Return [X, Y] of the center of cell containing provided text 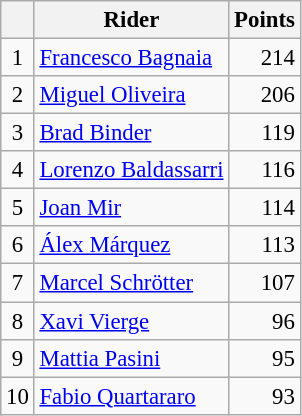
5 [18, 208]
1 [18, 58]
4 [18, 170]
107 [264, 283]
206 [264, 95]
8 [18, 321]
9 [18, 358]
10 [18, 396]
Álex Márquez [132, 245]
2 [18, 95]
3 [18, 133]
Joan Mir [132, 208]
Lorenzo Baldassarri [132, 170]
95 [264, 358]
Mattia Pasini [132, 358]
Points [264, 20]
Marcel Schrötter [132, 283]
Fabio Quartararo [132, 396]
Miguel Oliveira [132, 95]
96 [264, 321]
214 [264, 58]
7 [18, 283]
93 [264, 396]
Francesco Bagnaia [132, 58]
114 [264, 208]
119 [264, 133]
Xavi Vierge [132, 321]
6 [18, 245]
113 [264, 245]
116 [264, 170]
Brad Binder [132, 133]
Rider [132, 20]
